Locate the cell with the specified text and output its (x, y) center coordinate. 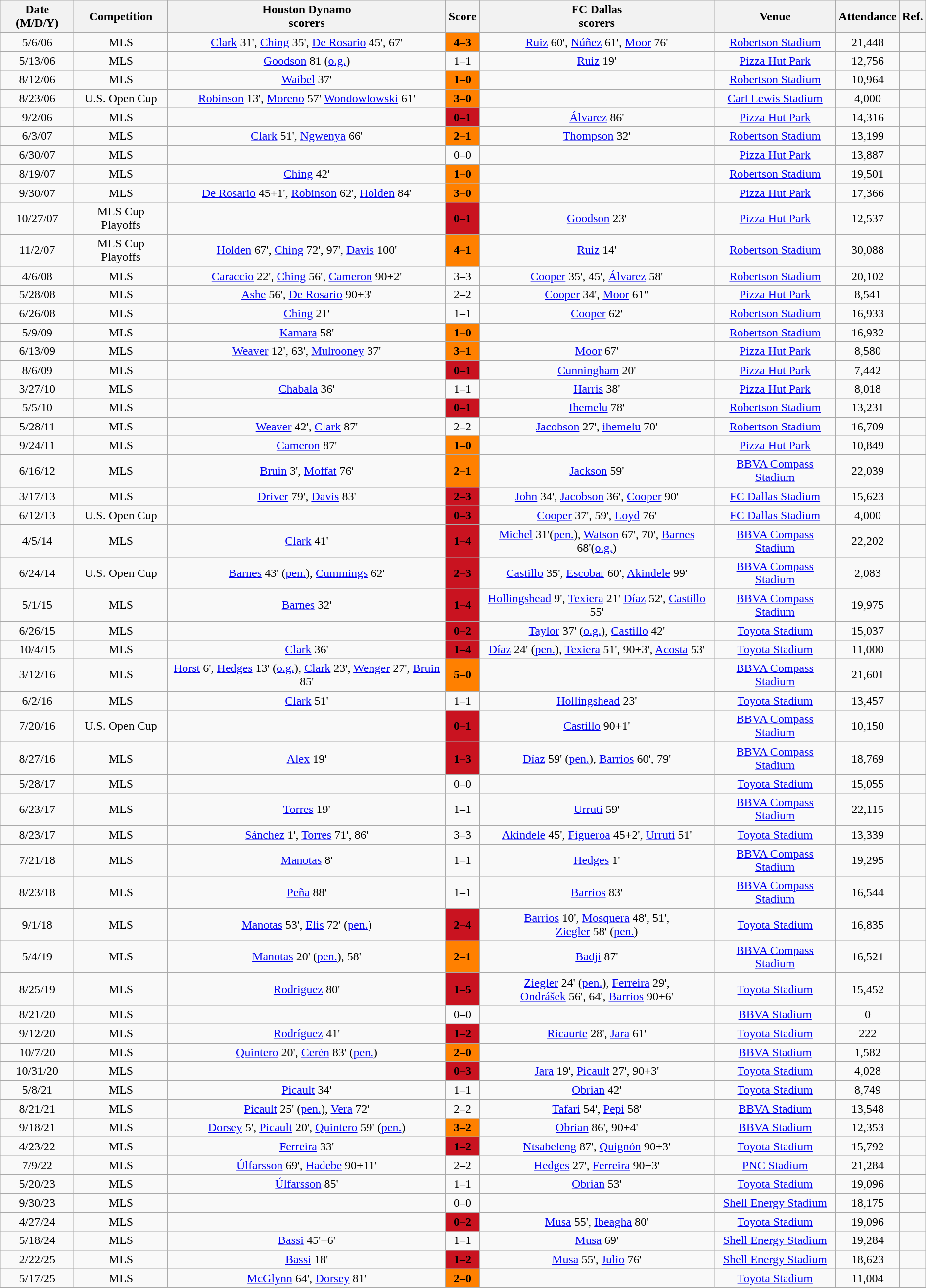
Weaver 42', Clark 87' (307, 427)
9/2/06 (38, 117)
12,756 (868, 61)
Picault 34' (307, 1090)
1–3 (463, 758)
5/20/23 (38, 1184)
22,115 (868, 810)
Musa 69' (597, 1240)
3/12/16 (38, 675)
4–3 (463, 42)
4/27/24 (38, 1222)
10/31/20 (38, 1071)
2/22/25 (38, 1259)
19,295 (868, 860)
Cooper 34', Moor 61" (597, 295)
5/28/11 (38, 427)
6/16/12 (38, 471)
15,452 (868, 989)
Clark 51', Ngwenya 66' (307, 136)
3/27/10 (38, 389)
9/12/20 (38, 1033)
Ziegler 24' (pen.), Ferreira 29',Ondrášek 56', 64', Barrios 90+6' (597, 989)
Hollingshead 23' (597, 701)
Thompson 32' (597, 136)
22,202 (868, 540)
Ferreira 33' (307, 1146)
Úlfarsson 69', Hadebe 90+11' (307, 1165)
Bruin 3', Moffat 76' (307, 471)
Manotas 20' (pen.), 58' (307, 957)
Ruiz 19' (597, 61)
4/23/22 (38, 1146)
9/30/07 (38, 192)
12,353 (868, 1128)
Hedges 27', Ferreira 90+3' (597, 1165)
5/28/17 (38, 784)
1–5 (463, 989)
Tafari 54', Pepi 58' (597, 1109)
8/21/20 (38, 1014)
Cameron 87' (307, 445)
Alex 19' (307, 758)
8/27/16 (38, 758)
13,199 (868, 136)
21,601 (868, 675)
6/12/13 (38, 515)
Jackson 59' (597, 471)
8,749 (868, 1090)
Barrios 83' (597, 893)
Obrian 53' (597, 1184)
Castillo 90+1' (597, 726)
8/23/17 (38, 835)
Hedges 1' (597, 860)
Harris 38' (597, 389)
6/13/09 (38, 351)
13,457 (868, 701)
Álvarez 86' (597, 117)
4/6/08 (38, 276)
8/19/07 (38, 174)
13,887 (868, 155)
10,849 (868, 445)
8/25/19 (38, 989)
6/26/08 (38, 314)
6/3/07 (38, 136)
6/30/07 (38, 155)
8/23/06 (38, 98)
19,975 (868, 605)
6/23/17 (38, 810)
Clark 31', Ching 35', De Rosario 45', 67' (307, 42)
16,521 (868, 957)
8,541 (868, 295)
Rodríguez 41' (307, 1033)
John 34', Jacobson 36', Cooper 90' (597, 496)
13,339 (868, 835)
5/18/24 (38, 1240)
1,582 (868, 1052)
Score (463, 17)
Jacobson 27', ihemelu 70' (597, 427)
5/6/06 (38, 42)
Chabala 36' (307, 389)
5–0 (463, 675)
McGlynn 64', Dorsey 81' (307, 1278)
9/1/18 (38, 924)
16,835 (868, 924)
18,175 (868, 1203)
Clark 51' (307, 701)
Moor 67' (597, 351)
11,004 (868, 1278)
Holden 67', Ching 72', 97', Davis 100' (307, 250)
12,537 (868, 218)
Musa 55', Julio 76' (597, 1259)
16,709 (868, 427)
19,501 (868, 174)
Competition (121, 17)
Castillo 35', Escobar 60', Akindele 99' (597, 573)
11/2/07 (38, 250)
19,284 (868, 1240)
30,088 (868, 250)
15,037 (868, 631)
Taylor 37' (o.g.), Castillo 42' (597, 631)
8,580 (868, 351)
10/4/15 (38, 650)
Badji 87' (597, 957)
Goodson 81 (o.g.) (307, 61)
16,933 (868, 314)
Bassi 18' (307, 1259)
Dorsey 5', Picault 20', Quintero 59' (pen.) (307, 1128)
Akindele 45', Figueroa 45+2', Urruti 51' (597, 835)
Peña 88' (307, 893)
Ashe 56', De Rosario 90+3' (307, 295)
Ching 42' (307, 174)
13,231 (868, 408)
10/27/07 (38, 218)
5/8/21 (38, 1090)
21,284 (868, 1165)
Clark 36' (307, 650)
Ruiz 14' (597, 250)
Driver 79', Davis 83' (307, 496)
Houston Dynamoscorers (307, 17)
8/12/06 (38, 80)
10,150 (868, 726)
5/9/09 (38, 333)
8/21/21 (38, 1109)
5/28/08 (38, 295)
Waibel 37' (307, 80)
Sánchez 1', Torres 71', 86' (307, 835)
Torres 19' (307, 810)
Carl Lewis Stadium (775, 98)
FC Dallasscorers (597, 17)
17,366 (868, 192)
3/17/13 (38, 496)
Venue (775, 17)
Bassi 45'+6' (307, 1240)
8/23/18 (38, 893)
9/30/23 (38, 1203)
Weaver 12', 63', Mulrooney 37' (307, 351)
3–2 (463, 1128)
Cooper 35', 45', Álvarez 58' (597, 276)
Barnes 43' (pen.), Cummings 62' (307, 573)
2–4 (463, 924)
20,102 (868, 276)
Ching 21' (307, 314)
14,316 (868, 117)
Picault 25' (pen.), Vera 72' (307, 1109)
Clark 41' (307, 540)
Kamara 58' (307, 333)
Obrian 42' (597, 1090)
Ricaurte 28', Jara 61' (597, 1033)
21,448 (868, 42)
16,932 (868, 333)
Manotas 53', Elis 72' (pen.) (307, 924)
Urruti 59' (597, 810)
Quintero 20', Cerén 83' (pen.) (307, 1052)
5/13/06 (38, 61)
6/2/16 (38, 701)
PNC Stadium (775, 1165)
6/24/14 (38, 573)
De Rosario 45+1', Robinson 62', Holden 84' (307, 192)
5/5/10 (38, 408)
222 (868, 1033)
13,548 (868, 1109)
Obrian 86', 90+4' (597, 1128)
Jara 19', Picault 27', 90+3' (597, 1071)
10,964 (868, 80)
7/9/22 (38, 1165)
5/4/19 (38, 957)
Ntsabeleng 87', Quignón 90+3' (597, 1146)
Rodriguez 80' (307, 989)
Robinson 13', Moreno 57' Wondowlowski 61' (307, 98)
8,018 (868, 389)
Ruiz 60', Núñez 61', Moor 76' (597, 42)
Horst 6', Hedges 13' (o.g.), Clark 23', Wenger 27', Bruin 85' (307, 675)
Cooper 37', 59', Loyd 76' (597, 515)
Barrios 10', Mosquera 48', 51',Ziegler 58' (pen.) (597, 924)
22,039 (868, 471)
Attendance (868, 17)
15,055 (868, 784)
Barnes 32' (307, 605)
Musa 55', Ibeagha 80' (597, 1222)
8/6/09 (38, 370)
Díaz 59' (pen.), Barrios 60', 79' (597, 758)
5/17/25 (38, 1278)
3–1 (463, 351)
4,028 (868, 1071)
0 (868, 1014)
9/18/21 (38, 1128)
Manotas 8' (307, 860)
5/1/15 (38, 605)
4–1 (463, 250)
6/26/15 (38, 631)
9/24/11 (38, 445)
7/20/16 (38, 726)
Ref. (912, 17)
Díaz 24' (pen.), Texiera 51', 90+3', Acosta 53' (597, 650)
Caraccio 22', Ching 56', Cameron 90+2' (307, 276)
4/5/14 (38, 540)
Ihemelu 78' (597, 408)
Goodson 23' (597, 218)
Cunningham 20' (597, 370)
15,623 (868, 496)
10/7/20 (38, 1052)
2,083 (868, 573)
Date (M/D/Y) (38, 17)
15,792 (868, 1146)
Cooper 62' (597, 314)
7/21/18 (38, 860)
Úlfarsson 85' (307, 1184)
18,769 (868, 758)
7,442 (868, 370)
16,544 (868, 893)
18,623 (868, 1259)
Hollingshead 9', Texiera 21' Díaz 52', Castillo 55' (597, 605)
11,000 (868, 650)
Michel 31'(pen.), Watson 67', 70', Barnes 68'(o.g.) (597, 540)
